Identify which cell holds the provided text, then report its [x, y] central coordinate. 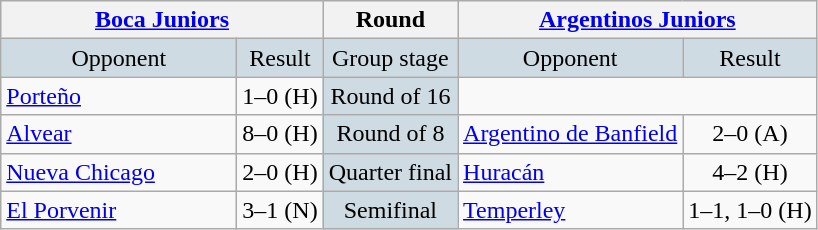
Porteño [119, 96]
Round of 16 [390, 96]
1–0 (H) [280, 96]
2–0 (A) [750, 134]
Huracán [570, 172]
El Porvenir [119, 210]
3–1 (N) [280, 210]
Quarter final [390, 172]
4–2 (H) [750, 172]
Temperley [570, 210]
Boca Juniors [162, 20]
Argentinos Juniors [638, 20]
Nueva Chicago [119, 172]
1–1, 1–0 (H) [750, 210]
Round of 8 [390, 134]
Round [390, 20]
8–0 (H) [280, 134]
Group stage [390, 58]
2–0 (H) [280, 172]
Semifinal [390, 210]
Argentino de Banfield [570, 134]
Alvear [119, 134]
